Return [x, y] of the center of cell containing provided text 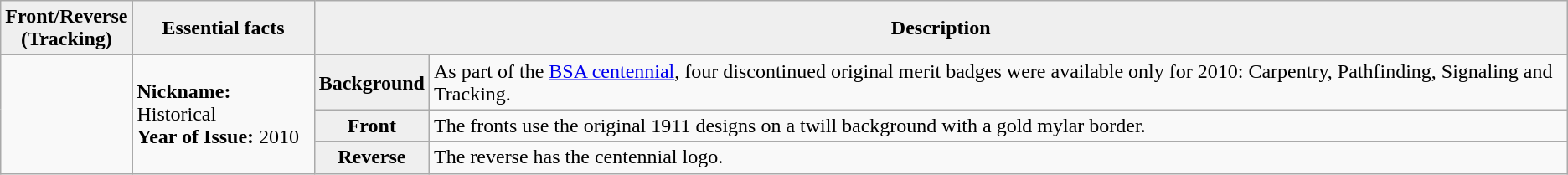
Reverse [372, 157]
Front [372, 126]
Front/Reverse(Tracking) [67, 28]
The reverse has the centennial logo. [998, 157]
As part of the BSA centennial, four discontinued original merit badges were available only for 2010: Carpentry, Pathfinding, Signaling and Tracking. [998, 82]
The fronts use the original 1911 designs on a twill background with a gold mylar border. [998, 126]
Background [372, 82]
Description [941, 28]
Essential facts [223, 28]
Nickname: HistoricalYear of Issue: 2010 [223, 114]
